For the text-containing cell, return its midpoint in [x, y] coordinate format. 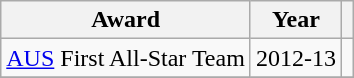
2012-13 [296, 58]
Year [296, 20]
AUS First All-Star Team [126, 58]
Award [126, 20]
